From the cell containing the given text, extract its center point as (X, Y) coordinate. 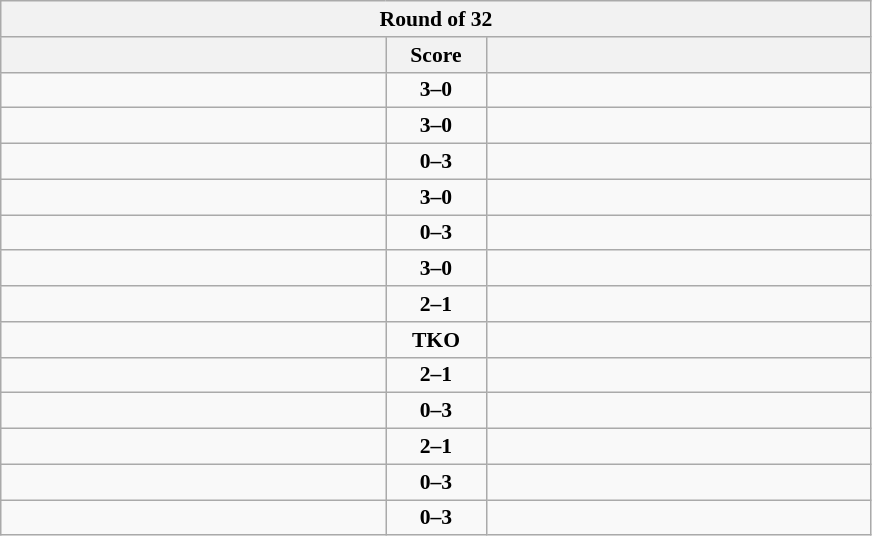
Score (436, 55)
Round of 32 (436, 19)
TKO (436, 340)
